Output the (x, y) coordinate of the center of the cell containing the given text.  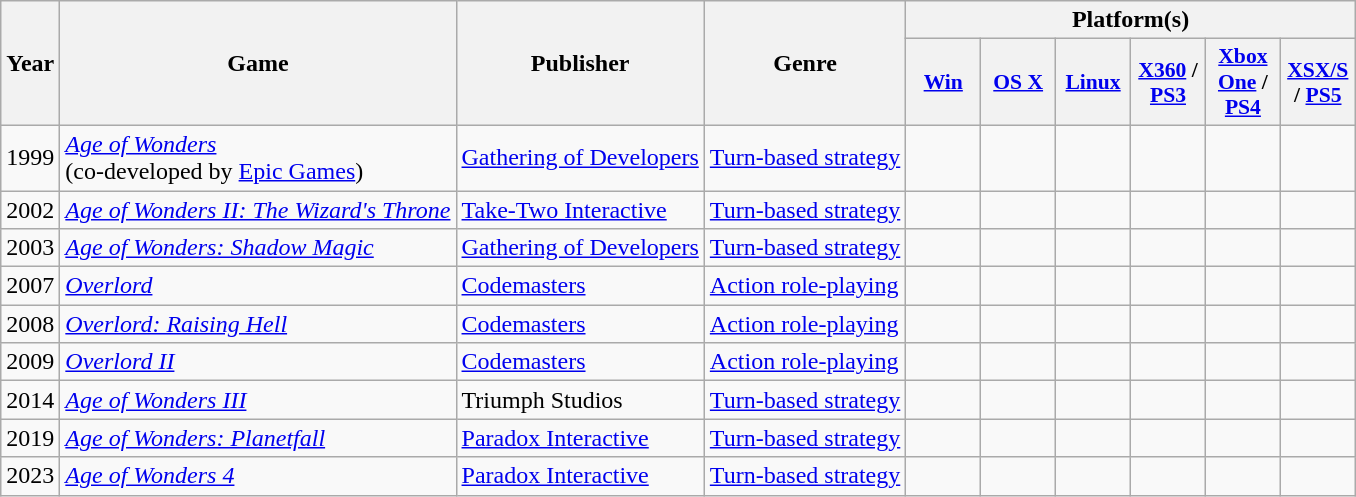
Overlord (258, 286)
Linux (1094, 82)
2009 (30, 362)
Age of Wonders II: The Wizard's Throne (258, 209)
Overlord II (258, 362)
2007 (30, 286)
Year (30, 64)
OS X (1018, 82)
1999 (30, 158)
Triumph Studios (580, 400)
2019 (30, 438)
Xbox One / PS4 (1242, 82)
Age of Wonders: Planetfall (258, 438)
Platform(s) (1130, 20)
Game (258, 64)
2002 (30, 209)
XSX/S / PS5 (1318, 82)
2008 (30, 324)
Take-Two Interactive (580, 209)
Overlord: Raising Hell (258, 324)
Age of Wonders(co-developed by Epic Games) (258, 158)
2003 (30, 248)
Age of Wonders: Shadow Magic (258, 248)
Publisher (580, 64)
Genre (804, 64)
X360 / PS3 (1168, 82)
Age of Wonders III (258, 400)
Win (944, 82)
2014 (30, 400)
Age of Wonders 4 (258, 476)
2023 (30, 476)
